From the cell containing the given text, extract its center point as (x, y) coordinate. 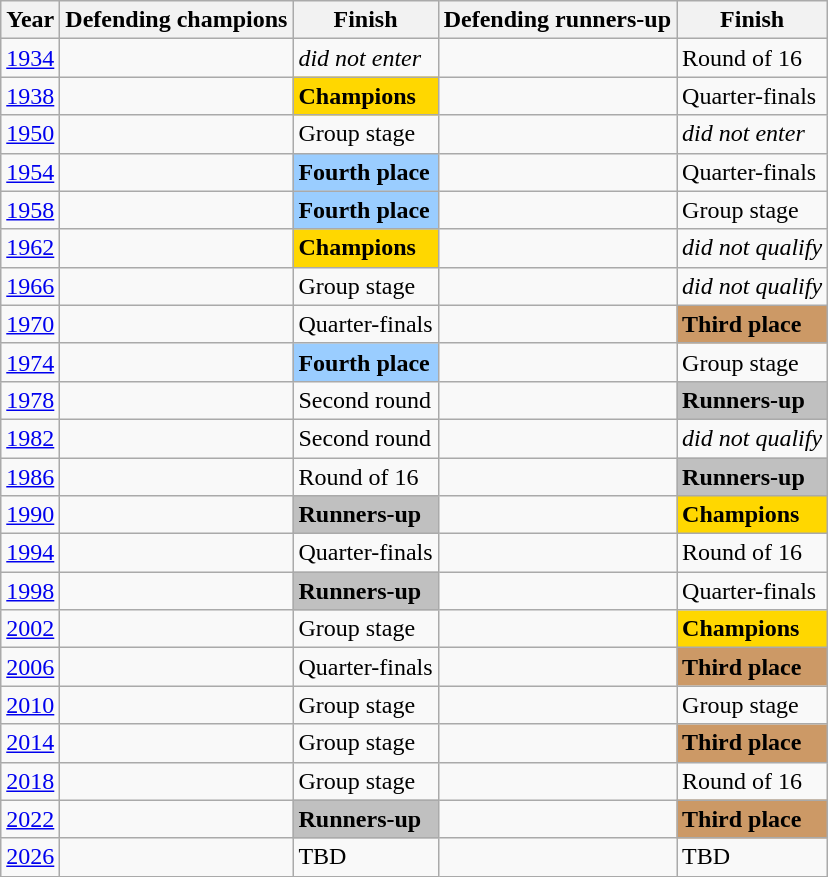
1970 (30, 324)
1986 (30, 477)
Year (30, 20)
1938 (30, 96)
2018 (30, 781)
1994 (30, 553)
1934 (30, 58)
Defending runners-up (557, 20)
1998 (30, 591)
1974 (30, 362)
1982 (30, 438)
2002 (30, 629)
1954 (30, 172)
1966 (30, 286)
1962 (30, 248)
1958 (30, 210)
2014 (30, 743)
2006 (30, 667)
Defending champions (176, 20)
2026 (30, 857)
1978 (30, 400)
1990 (30, 515)
1950 (30, 134)
2022 (30, 819)
2010 (30, 705)
